Identify which cell holds the provided text, then report its [x, y] central coordinate. 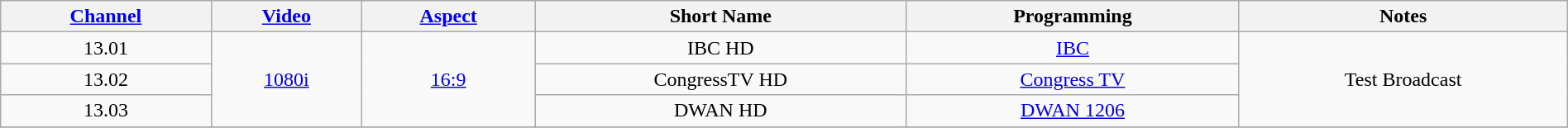
Test Broadcast [1403, 79]
16:9 [448, 79]
Channel [106, 17]
DWAN HD [721, 111]
Aspect [448, 17]
13.03 [106, 111]
CongressTV HD [721, 79]
Video [286, 17]
Short Name [721, 17]
DWAN 1206 [1073, 111]
13.02 [106, 79]
Programming [1073, 17]
Notes [1403, 17]
13.01 [106, 48]
1080i [286, 79]
Congress TV [1073, 79]
IBC [1073, 48]
IBC HD [721, 48]
